Return the (X, Y) coordinate for the center point of the cell that contains the specified text.  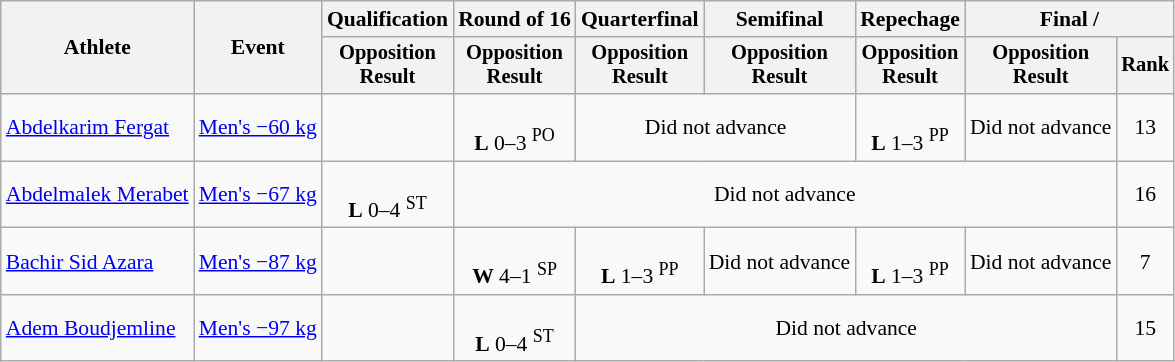
Semifinal (780, 19)
13 (1145, 128)
Men's −67 kg (258, 194)
Quarterfinal (640, 19)
Men's −60 kg (258, 128)
Men's −87 kg (258, 262)
Men's −97 kg (258, 328)
W 4–1 SP (514, 262)
Event (258, 48)
Final / (1070, 19)
Athlete (98, 48)
Adem Boudjemline (98, 328)
Rank (1145, 66)
L 0–3 PO (514, 128)
Bachir Sid Azara (98, 262)
Repechage (910, 19)
Round of 16 (514, 19)
Abdelkarim Fergat (98, 128)
7 (1145, 262)
15 (1145, 328)
Abdelmalek Merabet (98, 194)
16 (1145, 194)
Qualification (388, 19)
